From the cell containing the given text, extract its center point as (x, y) coordinate. 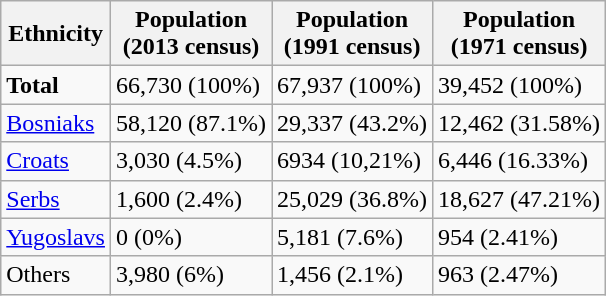
67,937 (100%) (352, 85)
1,456 (2.1%) (352, 275)
6,446 (16.33%) (520, 161)
0 (0%) (190, 237)
58,120 (87.1%) (190, 123)
Others (56, 275)
Population(2013 census) (190, 34)
Yugoslavs (56, 237)
Population(1971 census) (520, 34)
18,627 (47.21%) (520, 199)
Serbs (56, 199)
12,462 (31.58%) (520, 123)
Population(1991 census) (352, 34)
29,337 (43.2%) (352, 123)
3,030 (4.5%) (190, 161)
Total (56, 85)
66,730 (100%) (190, 85)
Croats (56, 161)
954 (2.41%) (520, 237)
6934 (10,21%) (352, 161)
3,980 (6%) (190, 275)
Ethnicity (56, 34)
963 (2.47%) (520, 275)
25,029 (36.8%) (352, 199)
39,452 (100%) (520, 85)
Bosniaks (56, 123)
1,600 (2.4%) (190, 199)
5,181 (7.6%) (352, 237)
